Extract the [x, y] coordinate from the center of the cell holding the provided text.  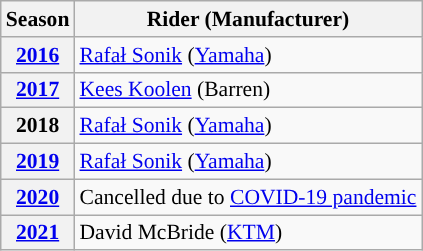
2021 [38, 233]
2018 [38, 126]
Season [38, 19]
2020 [38, 197]
2017 [38, 90]
Rider (Manufacturer) [248, 19]
2016 [38, 55]
Cancelled due to COVID-19 pandemic [248, 197]
Kees Koolen (Barren) [248, 90]
2019 [38, 162]
David McBride (KTM) [248, 233]
